Return the [x, y] coordinate for the center point of the cell that contains the specified text.  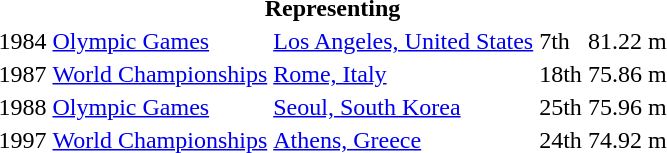
18th [561, 74]
7th [561, 41]
Seoul, South Korea [404, 107]
World Championships [160, 74]
Los Angeles, United States [404, 41]
Rome, Italy [404, 74]
25th [561, 107]
